For the text-containing cell, return its midpoint in [X, Y] coordinate format. 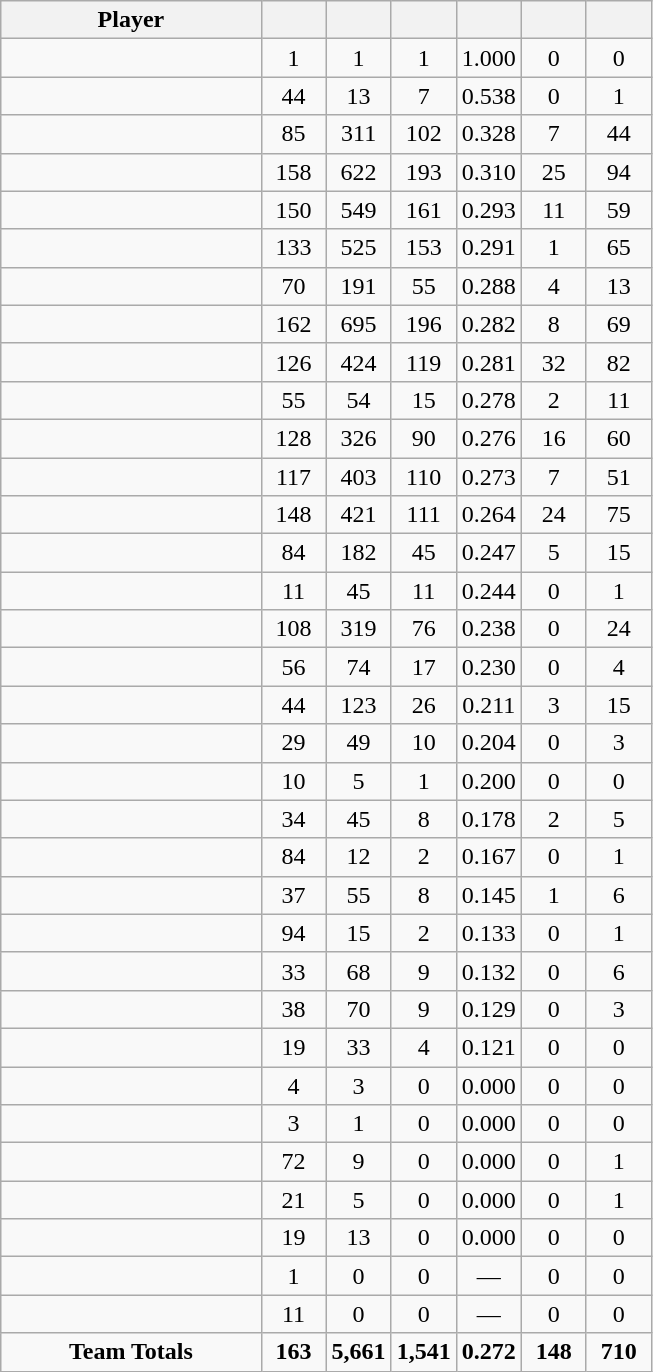
0.293 [488, 210]
182 [358, 553]
90 [424, 438]
56 [294, 667]
25 [554, 172]
69 [618, 324]
0.264 [488, 515]
0.276 [488, 438]
21 [294, 1200]
0.211 [488, 705]
37 [294, 895]
0.244 [488, 591]
0.291 [488, 248]
34 [294, 819]
110 [424, 477]
0.273 [488, 477]
0.129 [488, 1009]
158 [294, 172]
1.000 [488, 58]
0.238 [488, 629]
0.204 [488, 743]
191 [358, 286]
162 [294, 324]
549 [358, 210]
710 [618, 1352]
126 [294, 362]
0.281 [488, 362]
128 [294, 438]
150 [294, 210]
133 [294, 248]
695 [358, 324]
0.167 [488, 857]
311 [358, 134]
424 [358, 362]
68 [358, 971]
12 [358, 857]
0.288 [488, 286]
196 [424, 324]
26 [424, 705]
0.247 [488, 553]
117 [294, 477]
72 [294, 1162]
0.132 [488, 971]
54 [358, 400]
0.145 [488, 895]
319 [358, 629]
193 [424, 172]
0.538 [488, 96]
82 [618, 362]
74 [358, 667]
51 [618, 477]
60 [618, 438]
421 [358, 515]
119 [424, 362]
0.282 [488, 324]
0.278 [488, 400]
622 [358, 172]
76 [424, 629]
0.310 [488, 172]
0.272 [488, 1352]
Player [131, 20]
0.200 [488, 781]
49 [358, 743]
Team Totals [131, 1352]
0.121 [488, 1047]
29 [294, 743]
0.328 [488, 134]
123 [358, 705]
161 [424, 210]
111 [424, 515]
163 [294, 1352]
525 [358, 248]
65 [618, 248]
59 [618, 210]
102 [424, 134]
85 [294, 134]
38 [294, 1009]
403 [358, 477]
16 [554, 438]
0.178 [488, 819]
17 [424, 667]
0.133 [488, 933]
108 [294, 629]
1,541 [424, 1352]
153 [424, 248]
32 [554, 362]
75 [618, 515]
326 [358, 438]
0.230 [488, 667]
5,661 [358, 1352]
